Determine the (X, Y) coordinate at the center of the cell enclosing the given text.  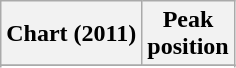
Chart (2011) (72, 34)
Peakposition (188, 34)
